Scan for the cell matching the given text and deliver its [x, y] coordinate at center. 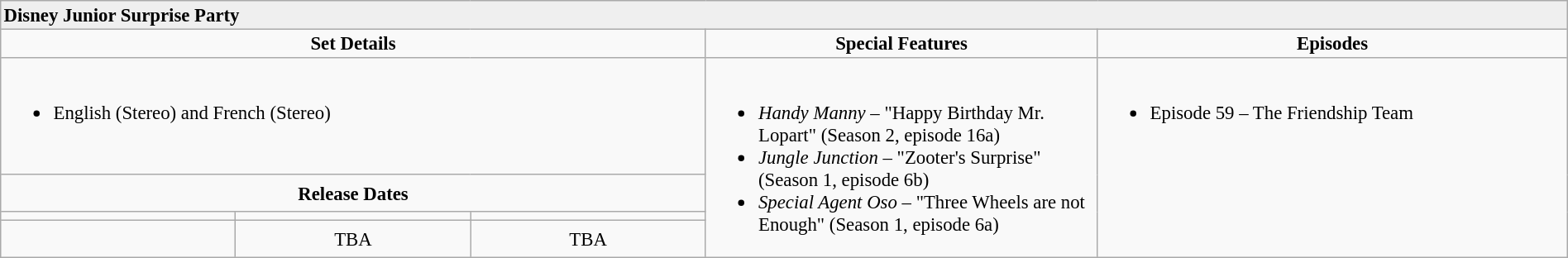
Episode 59 – The Friendship Team [1332, 158]
Special Features [901, 43]
Disney Junior Surprise Party [784, 15]
Release Dates [353, 193]
Set Details [353, 43]
Episodes [1332, 43]
English (Stereo) and French (Stereo) [353, 116]
